Output the [X, Y] coordinate of the center of the cell containing the given text.  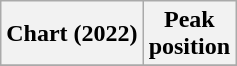
Peakposition [189, 34]
Chart (2022) [72, 34]
